Detect which cell encompasses the target text, then output its [X, Y] center coordinate. 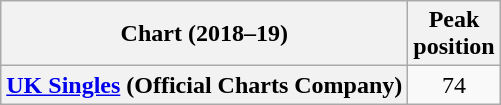
UK Singles (Official Charts Company) [204, 85]
74 [454, 85]
Peakposition [454, 34]
Chart (2018–19) [204, 34]
